Return (X, Y) of the center of cell containing provided text 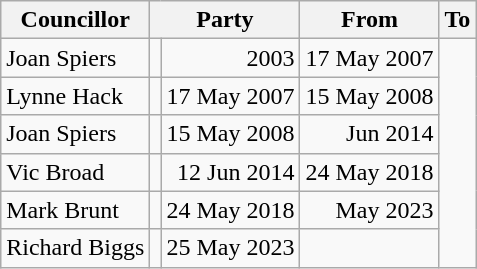
Jun 2014 (370, 134)
Lynne Hack (76, 96)
Richard Biggs (76, 248)
Party (225, 20)
25 May 2023 (230, 248)
To (458, 20)
Vic Broad (76, 172)
Mark Brunt (76, 210)
2003 (230, 58)
From (370, 20)
May 2023 (370, 210)
Councillor (76, 20)
12 Jun 2014 (230, 172)
